Locate the cell with the specified text and output its [x, y] center coordinate. 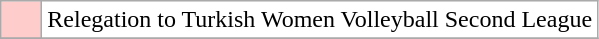
Relegation to Turkish Women Volleyball Second League [320, 20]
